Identify which cell holds the provided text, then report its [x, y] central coordinate. 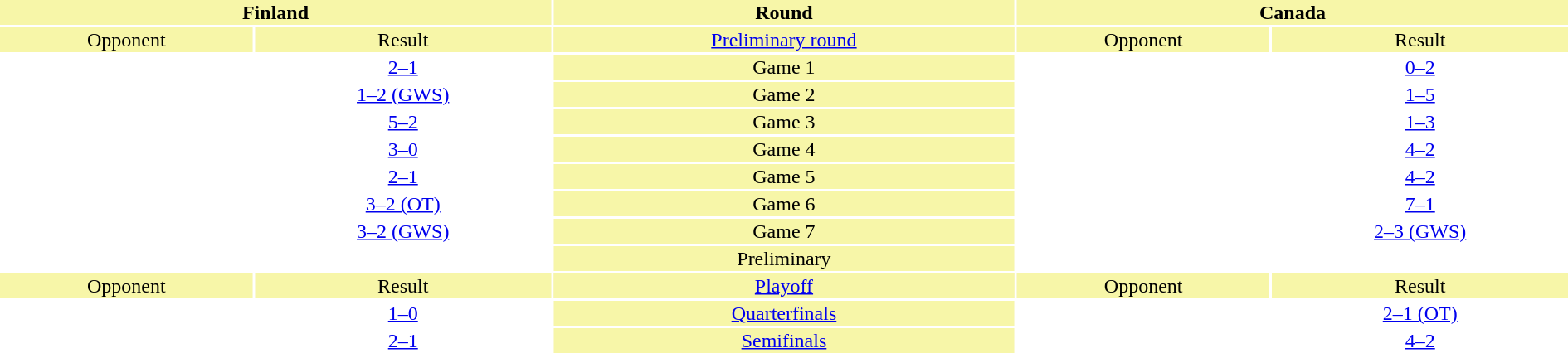
Game 7 [784, 231]
2–3 (GWS) [1420, 231]
1–0 [403, 313]
Game 6 [784, 204]
Preliminary round [784, 40]
5–2 [403, 122]
Game 2 [784, 94]
Playoff [784, 286]
1–5 [1420, 94]
Finland [275, 12]
1–3 [1420, 122]
Game 3 [784, 122]
Semifinals [784, 341]
0–2 [1420, 67]
1–2 (GWS) [403, 94]
3–0 [403, 149]
Preliminary [784, 259]
7–1 [1420, 204]
3–2 (GWS) [403, 231]
Quarterfinals [784, 313]
3–2 (OT) [403, 204]
Game 5 [784, 176]
Round [784, 12]
Canada [1293, 12]
Game 1 [784, 67]
2–1 (OT) [1420, 313]
Game 4 [784, 149]
